Determine the (x, y) coordinate at the center of the cell enclosing the given text.  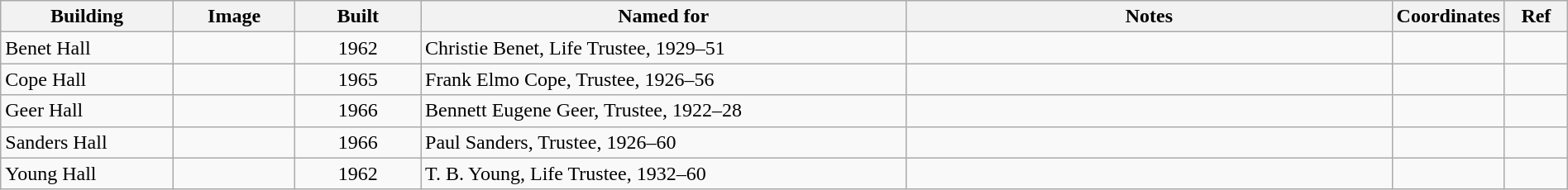
Benet Hall (87, 48)
Sanders Hall (87, 142)
Cope Hall (87, 79)
T. B. Young, Life Trustee, 1932–60 (663, 173)
Coordinates (1448, 17)
Frank Elmo Cope, Trustee, 1926–56 (663, 79)
Paul Sanders, Trustee, 1926–60 (663, 142)
Geer Hall (87, 111)
1965 (358, 79)
Ref (1536, 17)
Young Hall (87, 173)
Building (87, 17)
Built (358, 17)
Image (234, 17)
Bennett Eugene Geer, Trustee, 1922–28 (663, 111)
Notes (1150, 17)
Named for (663, 17)
Christie Benet, Life Trustee, 1929–51 (663, 48)
